Provide the (X, Y) coordinate of the cell's center where the given text is located.  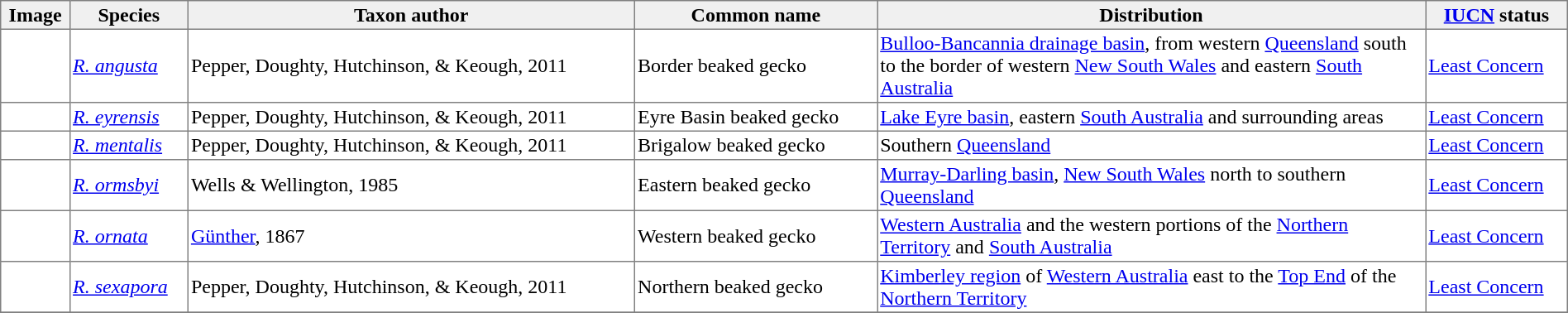
Western Australia and the western portions of the Northern Territory and South Australia (1151, 236)
Common name (756, 15)
Border beaked gecko (756, 65)
Western beaked gecko (756, 236)
R. mentalis (129, 145)
Brigalow beaked gecko (756, 145)
Günther, 1867 (411, 236)
Northern beaked gecko (756, 287)
R. sexapora (129, 287)
Bulloo-Bancannia drainage basin, from western Queensland south to the border of western New South Wales and eastern South Australia (1151, 65)
R. ornata (129, 236)
Image (36, 15)
Lake Eyre basin, eastern South Australia and surrounding areas (1151, 117)
Taxon author (411, 15)
Species (129, 15)
Eyre Basin beaked gecko (756, 117)
Murray-Darling basin, New South Wales north to southern Queensland (1151, 185)
R. angusta (129, 65)
Distribution (1151, 15)
Eastern beaked gecko (756, 185)
IUCN status (1497, 15)
R. ormsbyi (129, 185)
Wells & Wellington, 1985 (411, 185)
Kimberley region of Western Australia east to the Top End of the Northern Territory (1151, 287)
R. eyrensis (129, 117)
Southern Queensland (1151, 145)
